Find where the given text appears and provide that cell's center as (x, y) coordinate. 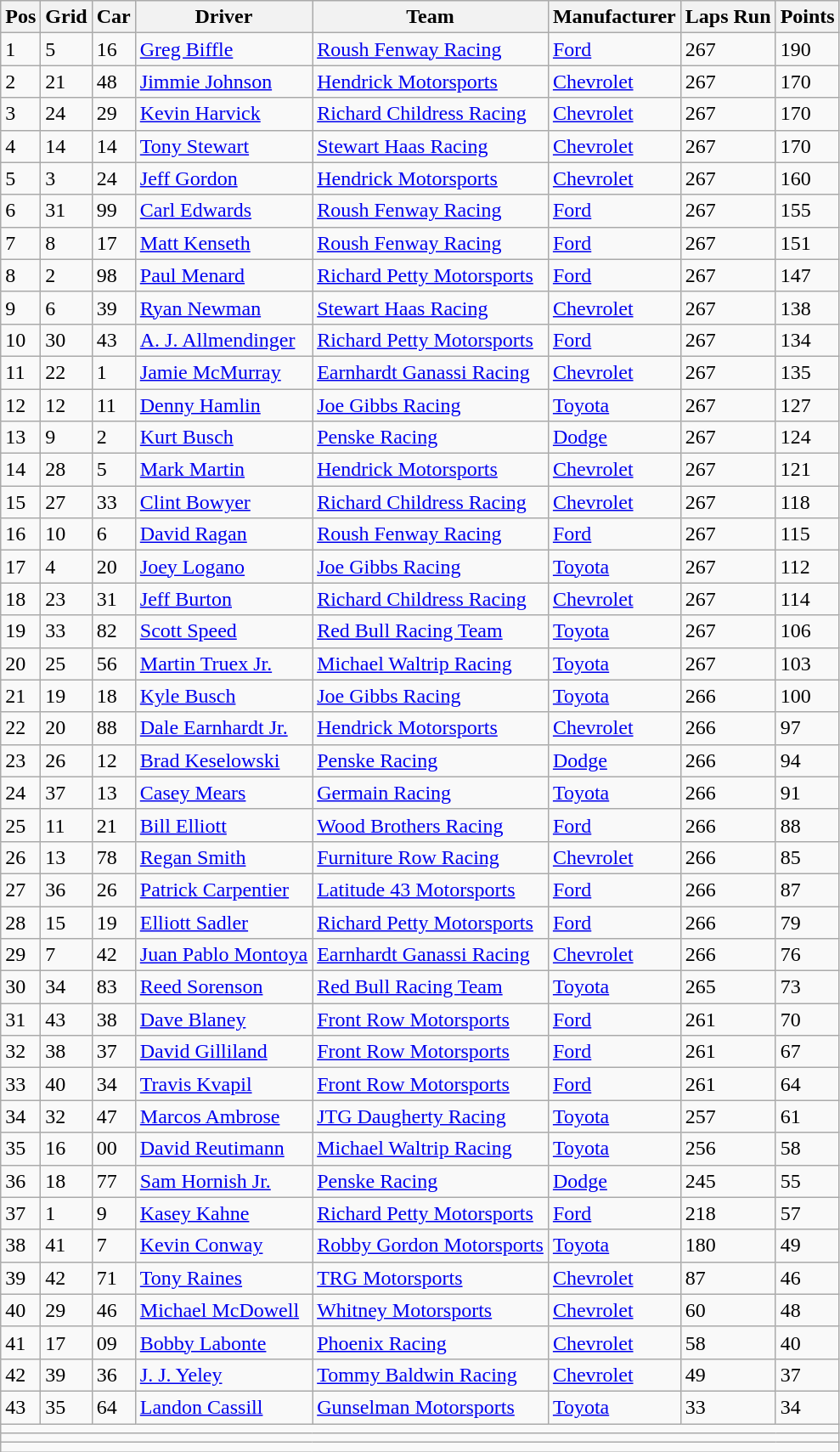
Travis Kvapil (223, 1084)
Latitude 43 Motorsports (431, 890)
Joey Logano (223, 567)
256 (728, 1149)
Dale Earnhardt Jr. (223, 728)
Regan Smith (223, 857)
155 (807, 211)
Points (807, 17)
09 (114, 1342)
115 (807, 534)
Gunselman Motorsports (431, 1407)
Manufacturer (614, 17)
Jamie McMurray (223, 372)
134 (807, 340)
A. J. Allmendinger (223, 340)
Mark Martin (223, 470)
47 (114, 1116)
Dave Blaney (223, 1020)
Ryan Newman (223, 308)
Tony Stewart (223, 146)
Jeff Gordon (223, 178)
Robby Gordon Motorsports (431, 1246)
David Ragan (223, 534)
118 (807, 502)
Germain Racing (431, 793)
Tony Raines (223, 1278)
Car (114, 17)
Kyle Busch (223, 696)
Kurt Busch (223, 438)
J. J. Yeley (223, 1375)
Wood Brothers Racing (431, 825)
190 (807, 49)
Michael McDowell (223, 1310)
85 (807, 857)
151 (807, 243)
76 (807, 955)
100 (807, 696)
127 (807, 405)
121 (807, 470)
70 (807, 1020)
98 (114, 275)
73 (807, 987)
Furniture Row Racing (431, 857)
Jimmie Johnson (223, 82)
67 (807, 1052)
180 (728, 1246)
94 (807, 760)
Pos (20, 17)
265 (728, 987)
Sam Hornish Jr. (223, 1181)
Team (431, 17)
103 (807, 664)
Matt Kenseth (223, 243)
160 (807, 178)
77 (114, 1181)
257 (728, 1116)
Paul Menard (223, 275)
Bobby Labonte (223, 1342)
83 (114, 987)
Scott Speed (223, 631)
106 (807, 631)
Martin Truex Jr. (223, 664)
Laps Run (728, 17)
Grid (66, 17)
Phoenix Racing (431, 1342)
147 (807, 275)
57 (807, 1213)
Bill Elliott (223, 825)
135 (807, 372)
Jeff Burton (223, 599)
99 (114, 211)
218 (728, 1213)
60 (728, 1310)
Whitney Motorsports (431, 1310)
91 (807, 793)
Carl Edwards (223, 211)
Kasey Kahne (223, 1213)
79 (807, 922)
82 (114, 631)
Landon Cassill (223, 1407)
Driver (223, 17)
Kevin Conway (223, 1246)
Clint Bowyer (223, 502)
Kevin Harvick (223, 114)
Tommy Baldwin Racing (431, 1375)
71 (114, 1278)
114 (807, 599)
JTG Daugherty Racing (431, 1116)
56 (114, 664)
Reed Sorenson (223, 987)
124 (807, 438)
David Reutimann (223, 1149)
David Gilliland (223, 1052)
Casey Mears (223, 793)
Greg Biffle (223, 49)
TRG Motorsports (431, 1278)
Brad Keselowski (223, 760)
61 (807, 1116)
Juan Pablo Montoya (223, 955)
Patrick Carpentier (223, 890)
Elliott Sadler (223, 922)
78 (114, 857)
112 (807, 567)
55 (807, 1181)
245 (728, 1181)
Denny Hamlin (223, 405)
00 (114, 1149)
138 (807, 308)
97 (807, 728)
Marcos Ambrose (223, 1116)
